Extract the [X, Y] coordinate from the center of the cell holding the provided text.  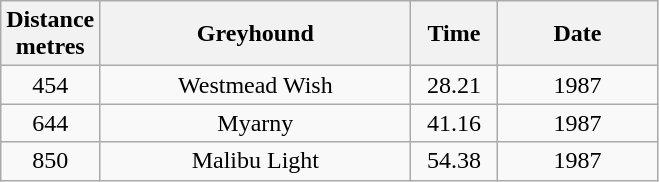
Time [454, 34]
54.38 [454, 161]
41.16 [454, 123]
Distance metres [50, 34]
850 [50, 161]
Westmead Wish [256, 85]
644 [50, 123]
Myarny [256, 123]
454 [50, 85]
Greyhound [256, 34]
28.21 [454, 85]
Malibu Light [256, 161]
Date [578, 34]
